Extract the (X, Y) coordinate from the center of the cell holding the provided text.  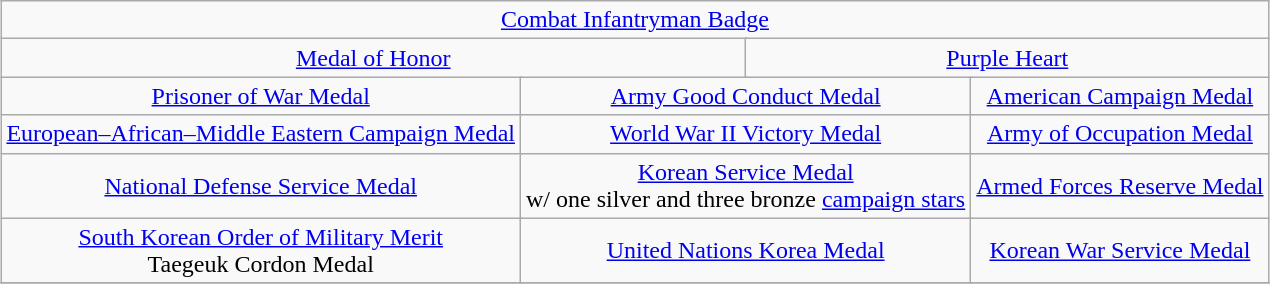
European–African–Middle Eastern Campaign Medal (261, 134)
Korean War Service Medal (1120, 250)
Army of Occupation Medal (1120, 134)
Korean Service Medalw/ one silver and three bronze campaign stars (745, 186)
World War II Victory Medal (745, 134)
Prisoner of War Medal (261, 96)
National Defense Service Medal (261, 186)
Medal of Honor (374, 58)
South Korean Order of Military MeritTaegeuk Cordon Medal (261, 250)
Combat Infantryman Badge (635, 20)
American Campaign Medal (1120, 96)
United Nations Korea Medal (745, 250)
Armed Forces Reserve Medal (1120, 186)
Purple Heart (1008, 58)
Army Good Conduct Medal (745, 96)
